For the text-containing cell, return its midpoint in [x, y] coordinate format. 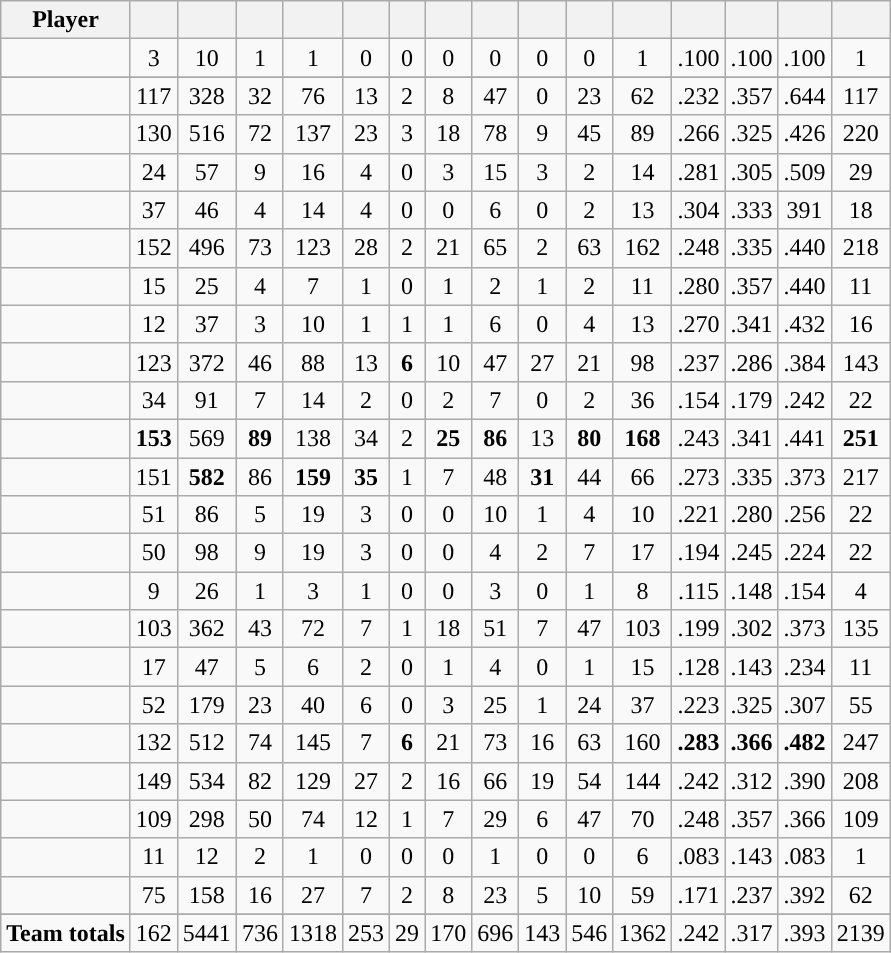
.232 [698, 96]
55 [860, 705]
391 [804, 210]
43 [260, 629]
44 [590, 477]
59 [642, 895]
.432 [804, 324]
48 [496, 477]
82 [260, 781]
36 [642, 400]
217 [860, 477]
.115 [698, 591]
151 [154, 477]
.390 [804, 781]
40 [312, 705]
.441 [804, 438]
152 [154, 248]
35 [366, 477]
569 [206, 438]
65 [496, 248]
138 [312, 438]
.312 [752, 781]
253 [366, 933]
.384 [804, 362]
32 [260, 96]
.305 [752, 172]
.302 [752, 629]
.223 [698, 705]
.393 [804, 933]
135 [860, 629]
.304 [698, 210]
54 [590, 781]
168 [642, 438]
5441 [206, 933]
158 [206, 895]
130 [154, 134]
78 [496, 134]
.224 [804, 553]
Player [66, 20]
153 [154, 438]
132 [154, 743]
582 [206, 477]
496 [206, 248]
.286 [752, 362]
76 [312, 96]
.148 [752, 591]
145 [312, 743]
179 [206, 705]
218 [860, 248]
220 [860, 134]
.482 [804, 743]
26 [206, 591]
.307 [804, 705]
298 [206, 819]
1318 [312, 933]
.234 [804, 667]
.270 [698, 324]
80 [590, 438]
.644 [804, 96]
70 [642, 819]
328 [206, 96]
.283 [698, 743]
.281 [698, 172]
.243 [698, 438]
546 [590, 933]
28 [366, 248]
.509 [804, 172]
.256 [804, 515]
.194 [698, 553]
.266 [698, 134]
91 [206, 400]
534 [206, 781]
247 [860, 743]
45 [590, 134]
Team totals [66, 933]
208 [860, 781]
.333 [752, 210]
52 [154, 705]
137 [312, 134]
144 [642, 781]
.199 [698, 629]
.426 [804, 134]
.221 [698, 515]
.392 [804, 895]
251 [860, 438]
129 [312, 781]
1362 [642, 933]
.179 [752, 400]
170 [448, 933]
.245 [752, 553]
.128 [698, 667]
372 [206, 362]
149 [154, 781]
.273 [698, 477]
160 [642, 743]
75 [154, 895]
88 [312, 362]
2139 [860, 933]
.171 [698, 895]
362 [206, 629]
736 [260, 933]
31 [542, 477]
57 [206, 172]
696 [496, 933]
516 [206, 134]
512 [206, 743]
159 [312, 477]
.317 [752, 933]
